Search for the cell housing the specified text and yield its (X, Y) center coordinate. 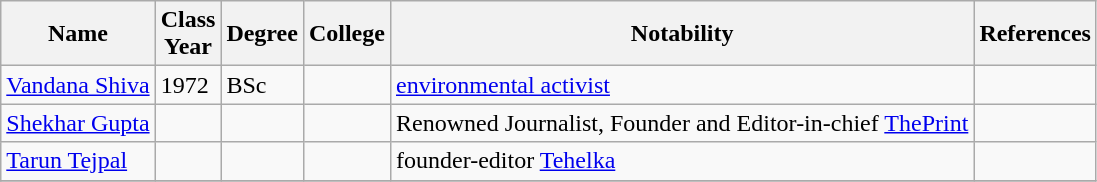
1972 (188, 85)
Vandana Shiva (78, 85)
Notability (682, 34)
Degree (262, 34)
College (346, 34)
Renowned Journalist, Founder and Editor-in-chief ThePrint (682, 123)
founder-editor Tehelka (682, 161)
environmental activist (682, 85)
References (1036, 34)
Shekhar Gupta (78, 123)
Tarun Tejpal (78, 161)
BSc (262, 85)
Name (78, 34)
ClassYear (188, 34)
